Extract the [X, Y] coordinate from the center of the cell holding the provided text.  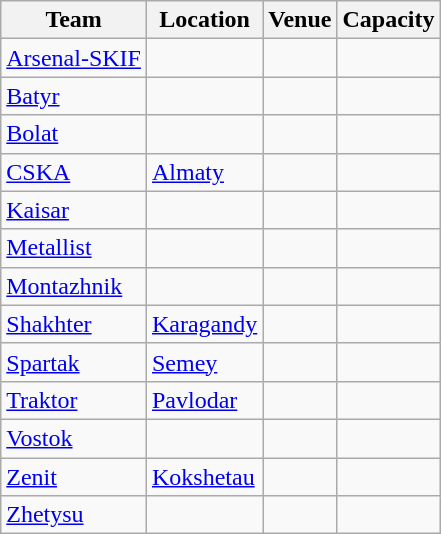
Capacity [388, 20]
Batyr [74, 96]
Venue [300, 20]
Kaisar [74, 210]
Pavlodar [204, 400]
CSKA [74, 172]
Zenit [74, 477]
Team [74, 20]
Kokshetau [204, 477]
Bolat [74, 134]
Almaty [204, 172]
Montazhnik [74, 286]
Shakhter [74, 324]
Semey [204, 362]
Location [204, 20]
Traktor [74, 400]
Spartak [74, 362]
Karagandy [204, 324]
Vostok [74, 438]
Arsenal-SKIF [74, 58]
Zhetysu [74, 515]
Metallist [74, 248]
